Pinpoint the cell where the given text exists, returning its (X, Y) midpoint coordinate. 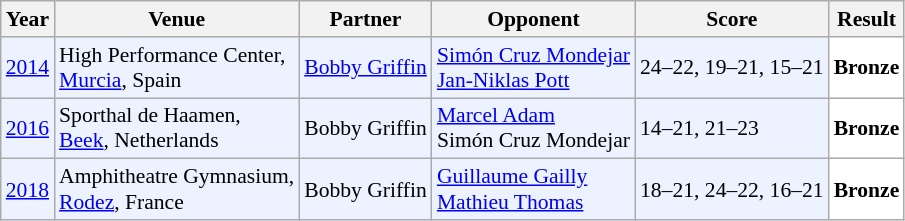
2016 (28, 128)
High Performance Center,Murcia, Spain (176, 68)
Venue (176, 19)
Partner (366, 19)
Opponent (534, 19)
Score (732, 19)
Year (28, 19)
Marcel Adam Simón Cruz Mondejar (534, 128)
Simón Cruz Mondejar Jan-Niklas Pott (534, 68)
14–21, 21–23 (732, 128)
2018 (28, 190)
Guillaume Gailly Mathieu Thomas (534, 190)
18–21, 24–22, 16–21 (732, 190)
Result (867, 19)
24–22, 19–21, 15–21 (732, 68)
Sporthal de Haamen,Beek, Netherlands (176, 128)
2014 (28, 68)
Amphitheatre Gymnasium,Rodez, France (176, 190)
